Return (X, Y) of the center of cell containing provided text 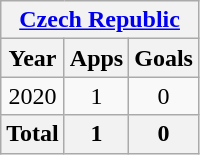
Apps (96, 58)
Goals (164, 58)
Total (33, 134)
2020 (33, 96)
Czech Republic (100, 20)
Year (33, 58)
